Determine the [x, y] coordinate at the center of the cell enclosing the given text.  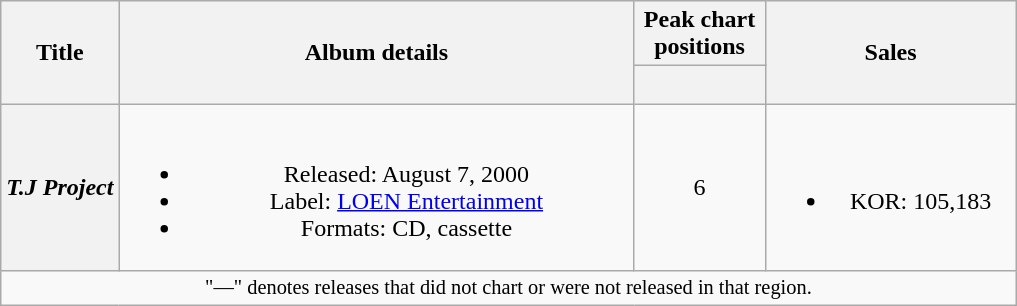
KOR: 105,183 [890, 188]
Peak chart positions [700, 34]
"—" denotes releases that did not chart or were not released in that region. [508, 288]
6 [700, 188]
Title [60, 52]
T.J Project [60, 188]
Album details [376, 52]
Sales [890, 52]
Released: August 7, 2000Label: LOEN EntertainmentFormats: CD, cassette [376, 188]
